Search for the cell housing the specified text and yield its [X, Y] center coordinate. 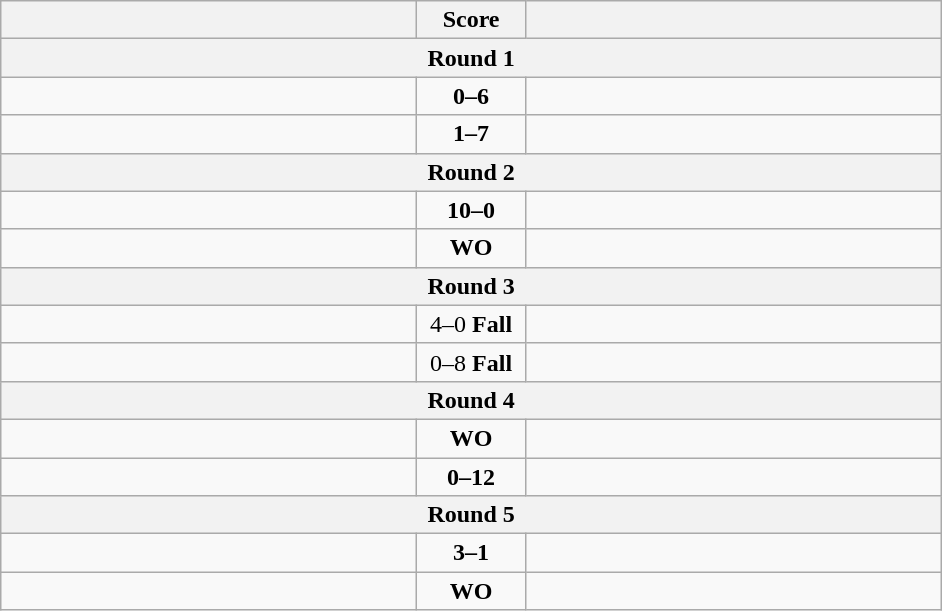
4–0 Fall [472, 324]
Round 5 [472, 515]
1–7 [472, 134]
0–12 [472, 477]
10–0 [472, 210]
Round 1 [472, 58]
0–6 [472, 96]
0–8 Fall [472, 362]
Round 4 [472, 400]
Round 2 [472, 172]
3–1 [472, 553]
Round 3 [472, 286]
Score [472, 20]
